Scan for the cell matching the given text and deliver its [x, y] coordinate at center. 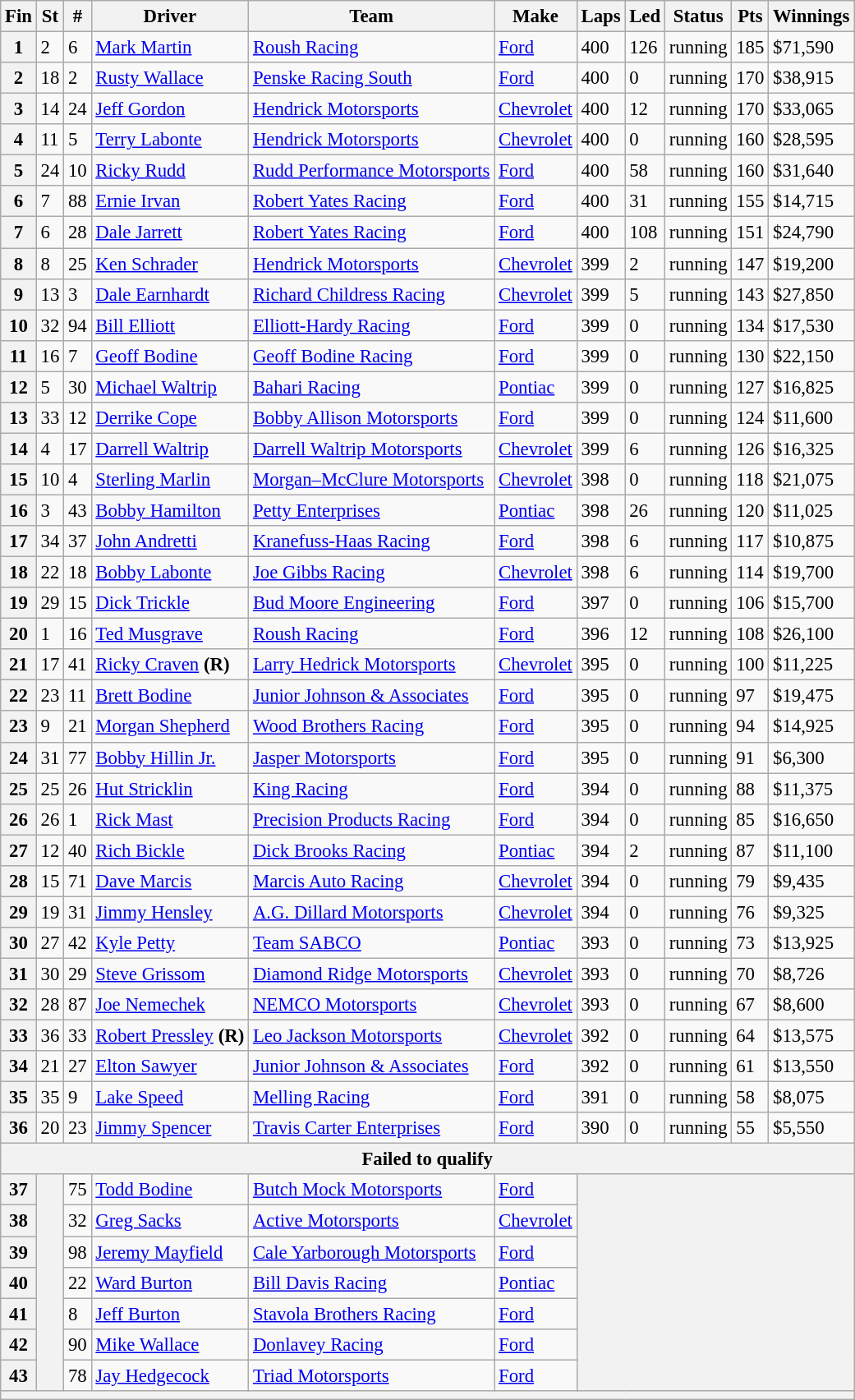
76 [751, 912]
$11,375 [811, 789]
# [77, 16]
Jimmy Hensley [170, 912]
Ken Schrader [170, 264]
91 [751, 758]
Rich Bickle [170, 850]
78 [77, 1375]
Jimmy Spencer [170, 1128]
77 [77, 758]
Ricky Craven (R) [170, 665]
185 [751, 48]
127 [751, 387]
Team [371, 16]
Bobby Hillin Jr. [170, 758]
Make [536, 16]
Dick Trickle [170, 603]
Penske Racing South [371, 78]
75 [77, 1190]
134 [751, 325]
$13,550 [811, 1066]
Jay Hedgecock [170, 1375]
Leo Jackson Motorsports [371, 1036]
Morgan–McClure Motorsports [371, 480]
Geoff Bodine Racing [371, 356]
$33,065 [811, 109]
$16,650 [811, 819]
Michael Waltrip [170, 387]
Geoff Bodine [170, 356]
John Andretti [170, 541]
$31,640 [811, 171]
$8,600 [811, 1005]
Terry Labonte [170, 140]
$8,075 [811, 1098]
A.G. Dillard Motorsports [371, 912]
Rudd Performance Motorsports [371, 171]
Bobby Allison Motorsports [371, 418]
Darrell Waltrip Motorsports [371, 449]
120 [751, 510]
Melling Racing [371, 1098]
Cale Yarborough Motorsports [371, 1252]
97 [751, 696]
Ted Musgrave [170, 634]
55 [751, 1128]
73 [751, 943]
$9,325 [811, 912]
Joe Nemechek [170, 1005]
$11,025 [811, 510]
Bud Moore Engineering [371, 603]
Bill Davis Racing [371, 1283]
$15,700 [811, 603]
Failed to qualify [427, 1159]
Todd Bodine [170, 1190]
Wood Brothers Racing [371, 727]
Active Motorsports [371, 1221]
Donlavey Racing [371, 1344]
Laps [601, 16]
$17,530 [811, 325]
70 [751, 974]
Dale Earnhardt [170, 294]
$11,100 [811, 850]
100 [751, 665]
Jasper Motorsports [371, 758]
Richard Childress Racing [371, 294]
391 [601, 1098]
85 [751, 819]
124 [751, 418]
$24,790 [811, 233]
Precision Products Racing [371, 819]
71 [77, 882]
$38,915 [811, 78]
117 [751, 541]
Winnings [811, 16]
$14,715 [811, 201]
Rick Mast [170, 819]
$8,726 [811, 974]
Lake Speed [170, 1098]
Bobby Hamilton [170, 510]
Diamond Ridge Motorsports [371, 974]
$9,435 [811, 882]
Pts [751, 16]
$11,225 [811, 665]
143 [751, 294]
Jeff Burton [170, 1314]
$28,595 [811, 140]
Mark Martin [170, 48]
$13,575 [811, 1036]
118 [751, 480]
$19,700 [811, 573]
67 [751, 1005]
Team SABCO [371, 943]
114 [751, 573]
Butch Mock Motorsports [371, 1190]
Status [698, 16]
Derrike Cope [170, 418]
$22,150 [811, 356]
Marcis Auto Racing [371, 882]
$16,825 [811, 387]
$16,325 [811, 449]
Mike Wallace [170, 1344]
Triad Motorsports [371, 1375]
$5,550 [811, 1128]
Robert Pressley (R) [170, 1036]
Greg Sacks [170, 1221]
Darrell Waltrip [170, 449]
130 [751, 356]
Morgan Shepherd [170, 727]
NEMCO Motorsports [371, 1005]
106 [751, 603]
Travis Carter Enterprises [371, 1128]
390 [601, 1128]
151 [751, 233]
Ricky Rudd [170, 171]
396 [601, 634]
Fin [19, 16]
Hut Stricklin [170, 789]
Bobby Labonte [170, 573]
$13,925 [811, 943]
Dale Jarrett [170, 233]
64 [751, 1036]
147 [751, 264]
90 [77, 1344]
Joe Gibbs Racing [371, 573]
Jeremy Mayfield [170, 1252]
$11,600 [811, 418]
$10,875 [811, 541]
Steve Grissom [170, 974]
61 [751, 1066]
St [49, 16]
Kranefuss-Haas Racing [371, 541]
38 [19, 1221]
King Racing [371, 789]
$19,475 [811, 696]
Bahari Racing [371, 387]
Kyle Petty [170, 943]
$14,925 [811, 727]
$71,590 [811, 48]
Led [646, 16]
Elliott-Hardy Racing [371, 325]
397 [601, 603]
155 [751, 201]
$27,850 [811, 294]
Elton Sawyer [170, 1066]
39 [19, 1252]
Stavola Brothers Racing [371, 1314]
79 [751, 882]
Ernie Irvan [170, 201]
$19,200 [811, 264]
Sterling Marlin [170, 480]
Rusty Wallace [170, 78]
Brett Bodine [170, 696]
98 [77, 1252]
Dick Brooks Racing [371, 850]
Dave Marcis [170, 882]
Jeff Gordon [170, 109]
Bill Elliott [170, 325]
Ward Burton [170, 1283]
Petty Enterprises [371, 510]
Larry Hedrick Motorsports [371, 665]
$26,100 [811, 634]
$21,075 [811, 480]
$6,300 [811, 758]
Driver [170, 16]
